Locate the cell with the specified text and output its [x, y] center coordinate. 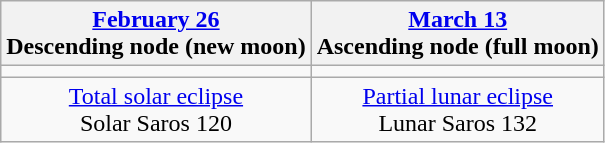
February 26Descending node (new moon) [156, 34]
March 13Ascending node (full moon) [458, 34]
Partial lunar eclipseLunar Saros 132 [458, 110]
Total solar eclipseSolar Saros 120 [156, 110]
